Identify which cell holds the provided text, then report its [x, y] central coordinate. 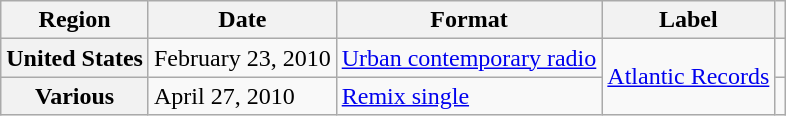
February 23, 2010 [242, 58]
Urban contemporary radio [469, 58]
Various [75, 96]
Region [75, 20]
Format [469, 20]
Label [688, 20]
Remix single [469, 96]
April 27, 2010 [242, 96]
Date [242, 20]
Atlantic Records [688, 77]
United States [75, 58]
